Provide the (X, Y) coordinate of the cell's center where the given text is located.  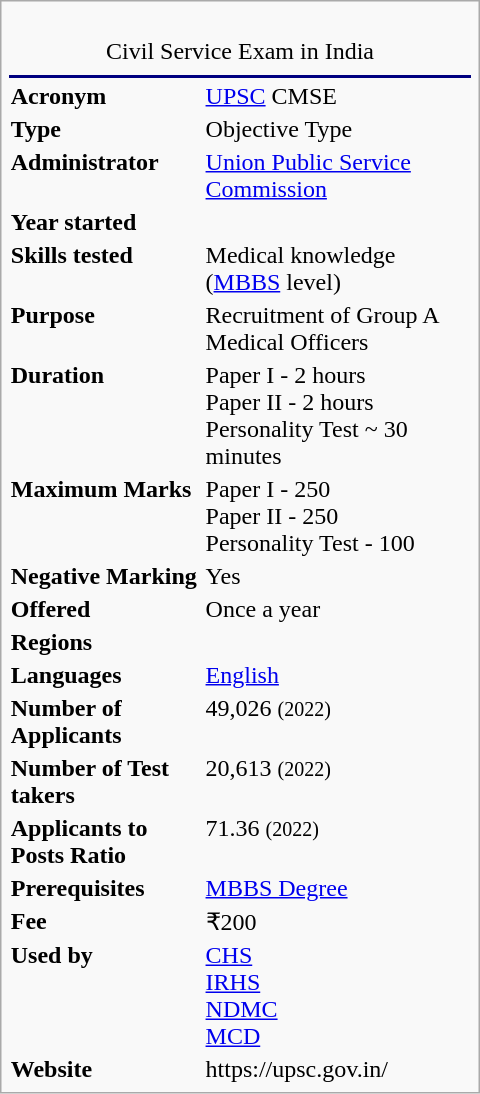
MBBS Degree (338, 888)
Regions (105, 642)
Prerequisites (105, 888)
Objective Type (338, 129)
Number of Test takers (105, 782)
Purpose (105, 328)
Applicants to Posts Ratio (105, 842)
Union Public Service Commission (338, 176)
Yes (338, 576)
Maximum Marks (105, 516)
20,613 (2022) (338, 782)
Civil Service Exam in India (240, 38)
Paper I - 2 hours Paper II - 2 hours Personality Test ~ 30 minutes (338, 416)
Type (105, 129)
Fee (105, 922)
71.36 (2022) (338, 842)
https://upsc.gov.in/ (338, 1070)
Skills tested (105, 268)
Year started (105, 222)
English (338, 675)
Recruitment of Group A Medical Officers (338, 328)
Negative Marking (105, 576)
₹200 (338, 922)
CHS IRHS NDMC MCD (338, 996)
Used by (105, 996)
UPSC CMSE (338, 96)
Duration (105, 416)
Once a year (338, 609)
Paper I - 250 Paper II - 250 Personality Test - 100 (338, 516)
Website (105, 1070)
Offered (105, 609)
Administrator (105, 176)
Acronym (105, 96)
Number of Applicants (105, 722)
Medical knowledge (MBBS level) (338, 268)
Languages (105, 675)
49,026 (2022) (338, 722)
